Provide the [X, Y] coordinate of the cell's center where the given text is located.  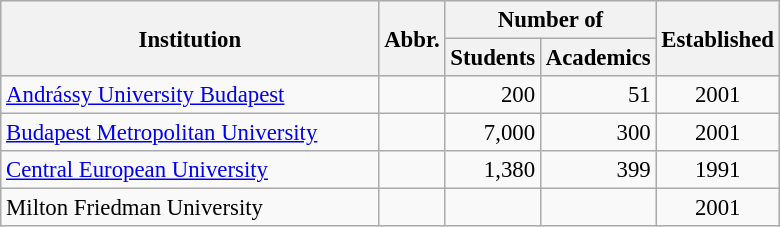
Established [718, 38]
7,000 [492, 133]
Abbr. [412, 38]
1,380 [492, 170]
Milton Friedman University [190, 208]
Andrássy University Budapest [190, 95]
Institution [190, 38]
Number of [550, 20]
399 [598, 170]
300 [598, 133]
200 [492, 95]
Students [492, 58]
1991 [718, 170]
Central European University [190, 170]
51 [598, 95]
Budapest Metropolitan University [190, 133]
Academics [598, 58]
